Return the (X, Y) coordinate for the center point of the cell that contains the specified text.  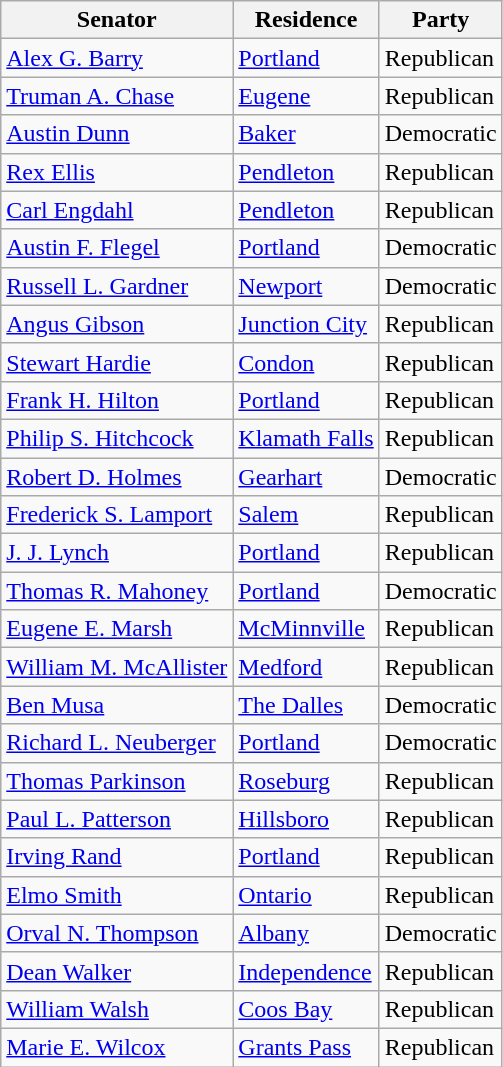
Independence (306, 971)
Richard L. Neuberger (117, 743)
Orval N. Thompson (117, 933)
Dean Walker (117, 971)
Eugene E. Marsh (117, 629)
Irving Rand (117, 857)
Ben Musa (117, 705)
Gearhart (306, 477)
William M. McAllister (117, 667)
Roseburg (306, 781)
Eugene (306, 96)
Medford (306, 667)
Robert D. Holmes (117, 477)
Stewart Hardie (117, 362)
Russell L. Gardner (117, 286)
Thomas R. Mahoney (117, 591)
Angus Gibson (117, 324)
Salem (306, 515)
Frank H. Hilton (117, 400)
Rex Ellis (117, 172)
J. J. Lynch (117, 553)
Ontario (306, 895)
Austin F. Flegel (117, 248)
Party (440, 20)
Carl Engdahl (117, 210)
Junction City (306, 324)
The Dalles (306, 705)
William Walsh (117, 1009)
Senator (117, 20)
Marie E. Wilcox (117, 1047)
Newport (306, 286)
Philip S. Hitchcock (117, 438)
Austin Dunn (117, 134)
Residence (306, 20)
Alex G. Barry (117, 58)
McMinnville (306, 629)
Condon (306, 362)
Coos Bay (306, 1009)
Baker (306, 134)
Elmo Smith (117, 895)
Grants Pass (306, 1047)
Paul L. Patterson (117, 819)
Klamath Falls (306, 438)
Truman A. Chase (117, 96)
Thomas Parkinson (117, 781)
Albany (306, 933)
Frederick S. Lamport (117, 515)
Hillsboro (306, 819)
